Return the (x, y) coordinate for the center point of the cell that contains the specified text.  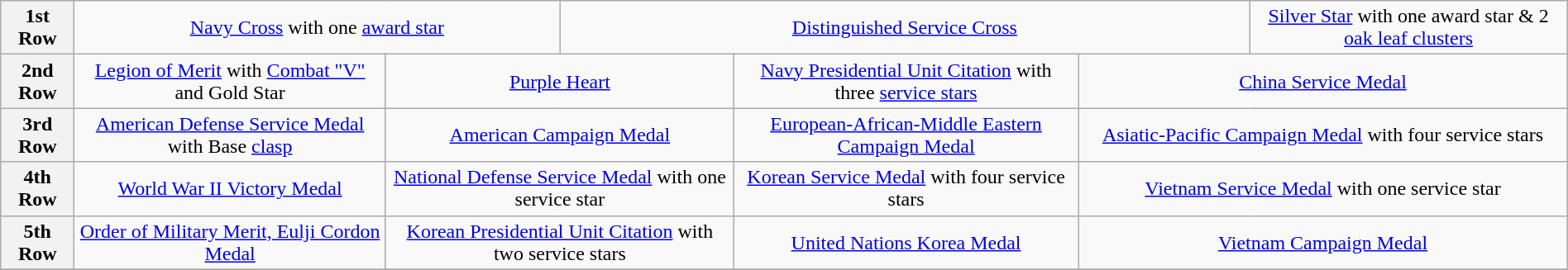
Vietnam Campaign Medal (1323, 243)
Navy Presidential Unit Citation with three service stars (906, 81)
Navy Cross with one award star (318, 28)
Purple Heart (559, 81)
Korean Presidential Unit Citation with two service stars (559, 243)
American Campaign Medal (559, 135)
China Service Medal (1323, 81)
5th Row (38, 243)
Legion of Merit with Combat "V" and Gold Star (230, 81)
Asiatic-Pacific Campaign Medal with four service stars (1323, 135)
1st Row (38, 28)
3rd Row (38, 135)
American Defense Service Medal with Base clasp (230, 135)
World War II Victory Medal (230, 188)
2nd Row (38, 81)
Vietnam Service Medal with one service star (1323, 188)
4th Row (38, 188)
United Nations Korea Medal (906, 243)
European-African-Middle Eastern Campaign Medal (906, 135)
Order of Military Merit, Eulji Cordon Medal (230, 243)
National Defense Service Medal with one service star (559, 188)
Korean Service Medal with four service stars (906, 188)
Distinguished Service Cross (905, 28)
Silver Star with one award star & 2 oak leaf clusters (1408, 28)
